For the text-containing cell, return its midpoint in [x, y] coordinate format. 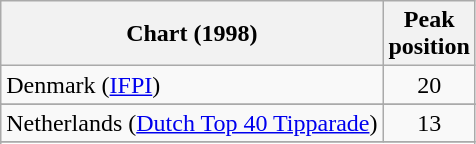
20 [429, 85]
Peakposition [429, 34]
Netherlands (Dutch Top 40 Tipparade) [192, 123]
Denmark (IFPI) [192, 85]
13 [429, 123]
Chart (1998) [192, 34]
